Return (X, Y) of the center of cell containing provided text 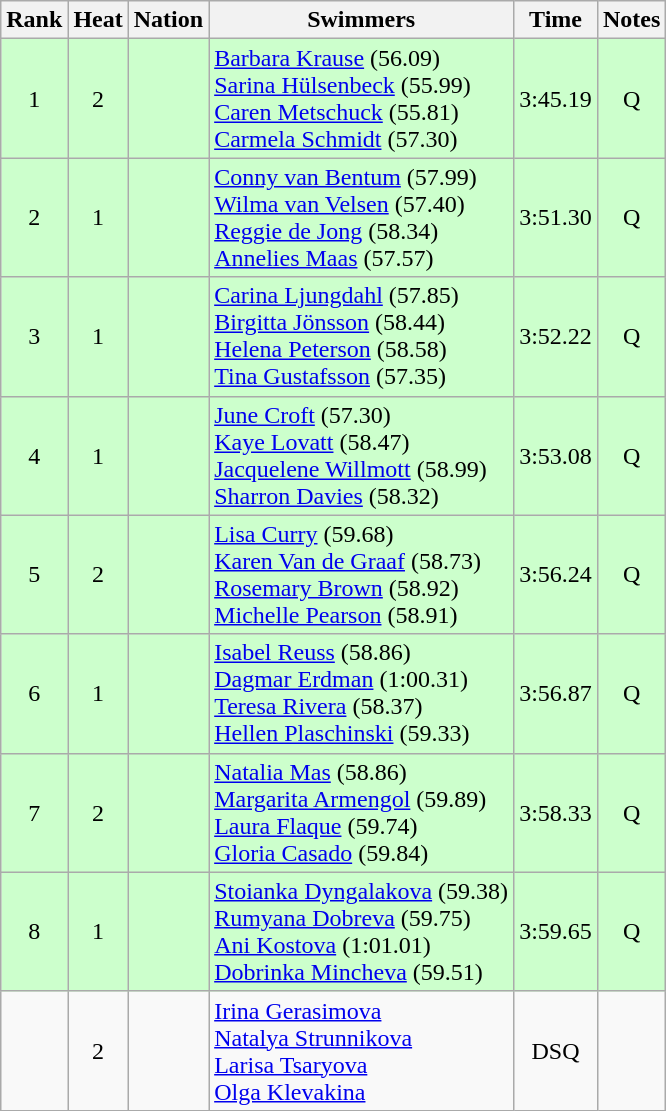
3:51.30 (556, 218)
Lisa Curry (59.68)Karen Van de Graaf (58.73)Rosemary Brown (58.92)Michelle Pearson (58.91) (362, 574)
DSQ (556, 1050)
Barbara Krause (56.09)Sarina Hülsenbeck (55.99)Caren Metschuck (55.81)Carmela Schmidt (57.30) (362, 98)
3:53.08 (556, 456)
5 (34, 574)
Notes (631, 20)
3 (34, 336)
Isabel Reuss (58.86)Dagmar Erdman (1:00.31)Teresa Rivera (58.37)Hellen Plaschinski (59.33) (362, 694)
3:45.19 (556, 98)
3:56.24 (556, 574)
3:58.33 (556, 812)
Stoianka Dyngalakova (59.38)Rumyana Dobreva (59.75)Ani Kostova (1:01.01)Dobrinka Mincheva (59.51) (362, 932)
Heat (98, 20)
Time (556, 20)
June Croft (57.30)Kaye Lovatt (58.47)Jacquelene Willmott (58.99)Sharron Davies (58.32) (362, 456)
3:52.22 (556, 336)
6 (34, 694)
3:56.87 (556, 694)
Irina GerasimovaNatalya StrunnikovaLarisa TsaryovaOlga Klevakina (362, 1050)
8 (34, 932)
Conny van Bentum (57.99)Wilma van Velsen (57.40)Reggie de Jong (58.34)Annelies Maas (57.57) (362, 218)
Natalia Mas (58.86)Margarita Armengol (59.89)Laura Flaque (59.74)Gloria Casado (59.84) (362, 812)
Nation (168, 20)
4 (34, 456)
3:59.65 (556, 932)
Swimmers (362, 20)
7 (34, 812)
Carina Ljungdahl (57.85)Birgitta Jönsson (58.44)Helena Peterson (58.58)Tina Gustafsson (57.35) (362, 336)
Rank (34, 20)
